Return the [X, Y] coordinate for the center point of the cell that contains the specified text.  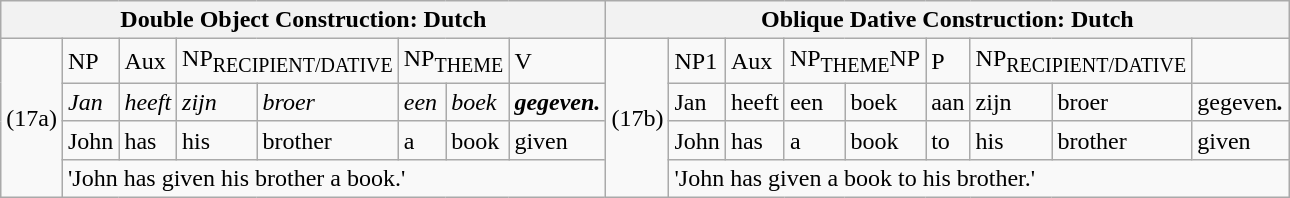
(17a) [32, 118]
P [948, 61]
NP1 [697, 61]
'John has given his brother a book.' [334, 178]
(17b) [638, 118]
Double Object Construction: Dutch [304, 20]
NPTHEMENP [854, 61]
NPTHEME [454, 61]
aan [948, 102]
'John has given a book to his brother.' [979, 178]
to [948, 140]
NP [90, 61]
V [558, 61]
Oblique Dative Construction: Dutch [948, 20]
